Extract the (X, Y) coordinate from the center of the cell holding the provided text.  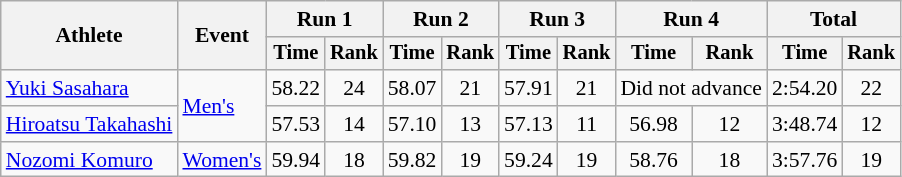
58.22 (296, 88)
Hiroatsu Takahashi (90, 124)
Men's (222, 106)
56.98 (654, 124)
Run 1 (324, 19)
2:54.20 (804, 88)
22 (871, 88)
Did not advance (691, 88)
13 (470, 124)
Run 2 (441, 19)
Run 4 (691, 19)
14 (354, 124)
3:48.74 (804, 124)
Event (222, 36)
57.10 (412, 124)
58.07 (412, 88)
Total (834, 19)
24 (354, 88)
Athlete (90, 36)
57.13 (528, 124)
57.53 (296, 124)
57.91 (528, 88)
Run 3 (557, 19)
11 (587, 124)
Yuki Sasahara (90, 88)
